Capture the cell that displays the provided text and extract its [X, Y] central coordinate. 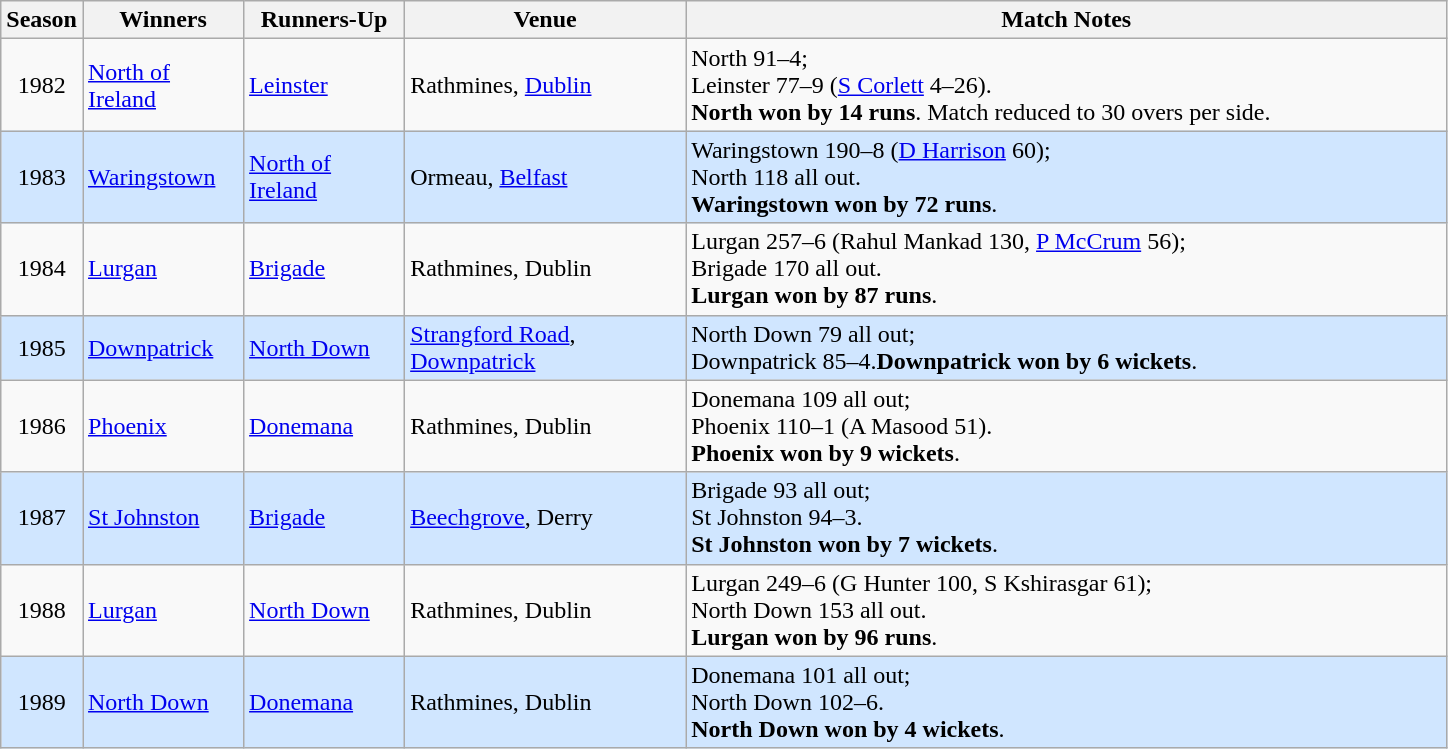
1983 [42, 177]
Waringstown 190–8 (D Harrison 60);North 118 all out.Waringstown won by 72 runs. [1066, 177]
Beechgrove, Derry [546, 518]
Winners [162, 20]
Runners-Up [324, 20]
1988 [42, 610]
Brigade 93 all out;St Johnston 94–3.St Johnston won by 7 wickets. [1066, 518]
Ormeau, Belfast [546, 177]
1986 [42, 426]
Venue [546, 20]
Donemana 109 all out;Phoenix 110–1 (A Masood 51).Phoenix won by 9 wickets. [1066, 426]
Downpatrick [162, 348]
1987 [42, 518]
North Down 79 all out;Downpatrick 85–4.Downpatrick won by 6 wickets. [1066, 348]
Phoenix [162, 426]
Waringstown [162, 177]
Season [42, 20]
Leinster [324, 85]
1989 [42, 702]
North 91–4;Leinster 77–9 (S Corlett 4–26).North won by 14 runs. Match reduced to 30 overs per side. [1066, 85]
1984 [42, 269]
Donemana 101 all out;North Down 102–6.North Down won by 4 wickets. [1066, 702]
St Johnston [162, 518]
1982 [42, 85]
Strangford Road, Downpatrick [546, 348]
Lurgan 257–6 (Rahul Mankad 130, P McCrum 56);Brigade 170 all out.Lurgan won by 87 runs. [1066, 269]
Match Notes [1066, 20]
1985 [42, 348]
Lurgan 249–6 (G Hunter 100, S Kshirasgar 61);North Down 153 all out.Lurgan won by 96 runs. [1066, 610]
